Find where the given text appears and provide that cell's center as [x, y] coordinate. 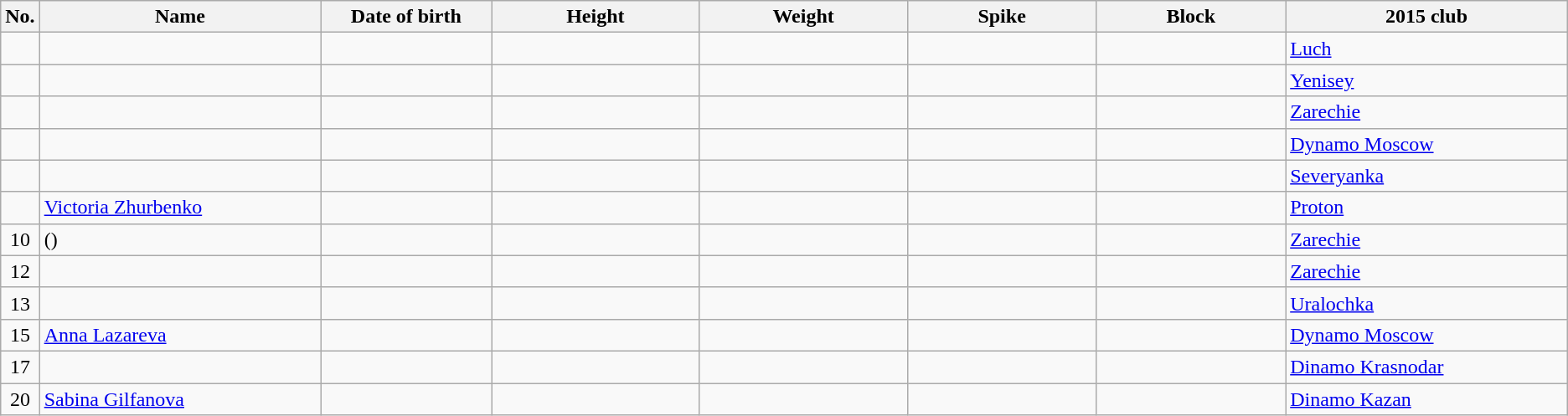
Yenisey [1427, 80]
Severyanka [1427, 176]
Victoria Zhurbenko [180, 208]
Dinamo Kazan [1427, 399]
Block [1191, 17]
Dinamo Krasnodar [1427, 367]
No. [20, 17]
10 [20, 239]
Spike [1002, 17]
Proton [1427, 208]
13 [20, 303]
Luch [1427, 49]
Weight [803, 17]
Uralochka [1427, 303]
17 [20, 367]
12 [20, 271]
Date of birth [406, 17]
15 [20, 335]
2015 club [1427, 17]
Sabina Gilfanova [180, 399]
Name [180, 17]
20 [20, 399]
Anna Lazareva [180, 335]
() [180, 239]
Height [596, 17]
